Return the (x, y) coordinate for the center point of the cell that contains the specified text.  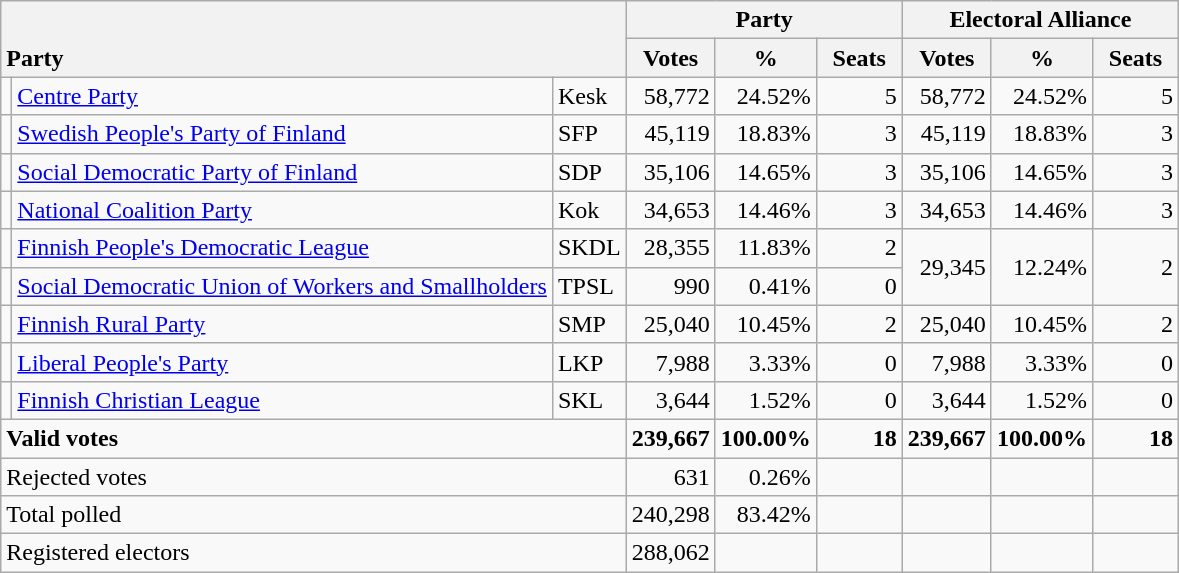
Finnish Christian League (282, 400)
0.26% (766, 477)
83.42% (766, 515)
SDP (589, 172)
631 (670, 477)
Finnish Rural Party (282, 324)
SKDL (589, 248)
0.41% (766, 286)
Social Democratic Party of Finland (282, 172)
Social Democratic Union of Workers and Smallholders (282, 286)
288,062 (670, 553)
Centre Party (282, 96)
Kok (589, 210)
SFP (589, 134)
TPSL (589, 286)
Registered electors (314, 553)
Kesk (589, 96)
990 (670, 286)
Total polled (314, 515)
National Coalition Party (282, 210)
29,345 (946, 267)
11.83% (766, 248)
Finnish People's Democratic League (282, 248)
240,298 (670, 515)
Liberal People's Party (282, 362)
Rejected votes (314, 477)
Swedish People's Party of Finland (282, 134)
12.24% (1042, 267)
LKP (589, 362)
28,355 (670, 248)
SMP (589, 324)
Electoral Alliance (1040, 20)
SKL (589, 400)
Valid votes (314, 438)
